Return [x, y] of the center of cell containing provided text 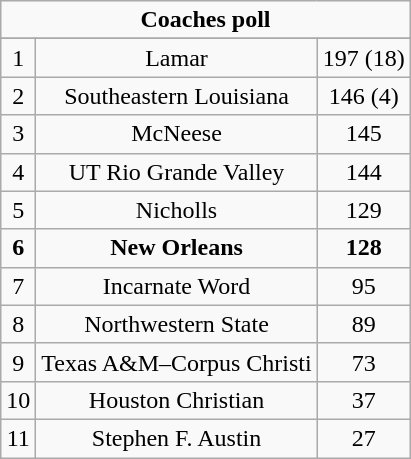
Lamar [176, 58]
2 [18, 96]
128 [364, 248]
146 (4) [364, 96]
5 [18, 210]
197 (18) [364, 58]
New Orleans [176, 248]
4 [18, 172]
1 [18, 58]
6 [18, 248]
144 [364, 172]
Northwestern State [176, 324]
Coaches poll [206, 20]
95 [364, 286]
Texas A&M–Corpus Christi [176, 362]
8 [18, 324]
Incarnate Word [176, 286]
Nicholls [176, 210]
27 [364, 438]
Southeastern Louisiana [176, 96]
7 [18, 286]
129 [364, 210]
89 [364, 324]
37 [364, 400]
McNeese [176, 134]
3 [18, 134]
9 [18, 362]
73 [364, 362]
Stephen F. Austin [176, 438]
10 [18, 400]
11 [18, 438]
UT Rio Grande Valley [176, 172]
145 [364, 134]
Houston Christian [176, 400]
